Scan for the cell matching the given text and deliver its (x, y) coordinate at center. 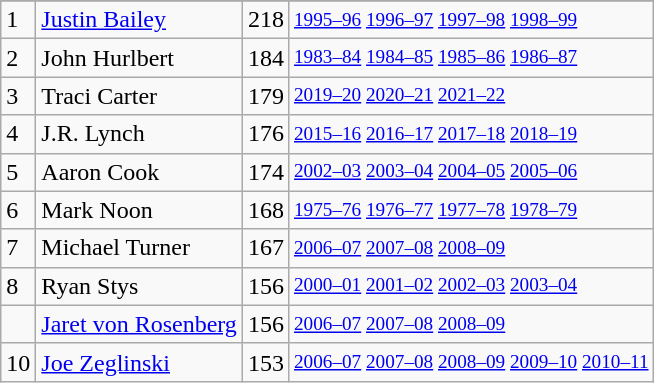
179 (266, 96)
218 (266, 20)
2006–07 2007–08 2008–09 2009–10 2010–11 (471, 362)
176 (266, 134)
174 (266, 172)
1975–76 1976–77 1977–78 1978–79 (471, 210)
153 (266, 362)
2002–03 2003–04 2004–05 2005–06 (471, 172)
1983–84 1984–85 1985–86 1986–87 (471, 58)
Jaret von Rosenberg (140, 324)
4 (18, 134)
Joe Zeglinski (140, 362)
184 (266, 58)
167 (266, 248)
5 (18, 172)
1995–96 1996–97 1997–98 1998–99 (471, 20)
John Hurlbert (140, 58)
2019–20 2020–21 2021–22 (471, 96)
Justin Bailey (140, 20)
10 (18, 362)
3 (18, 96)
Mark Noon (140, 210)
Aaron Cook (140, 172)
168 (266, 210)
1 (18, 20)
7 (18, 248)
Traci Carter (140, 96)
J.R. Lynch (140, 134)
2015–16 2016–17 2017–18 2018–19 (471, 134)
2000–01 2001–02 2002–03 2003–04 (471, 286)
2 (18, 58)
6 (18, 210)
8 (18, 286)
Michael Turner (140, 248)
Ryan Stys (140, 286)
